Search for the cell housing the specified text and yield its (X, Y) center coordinate. 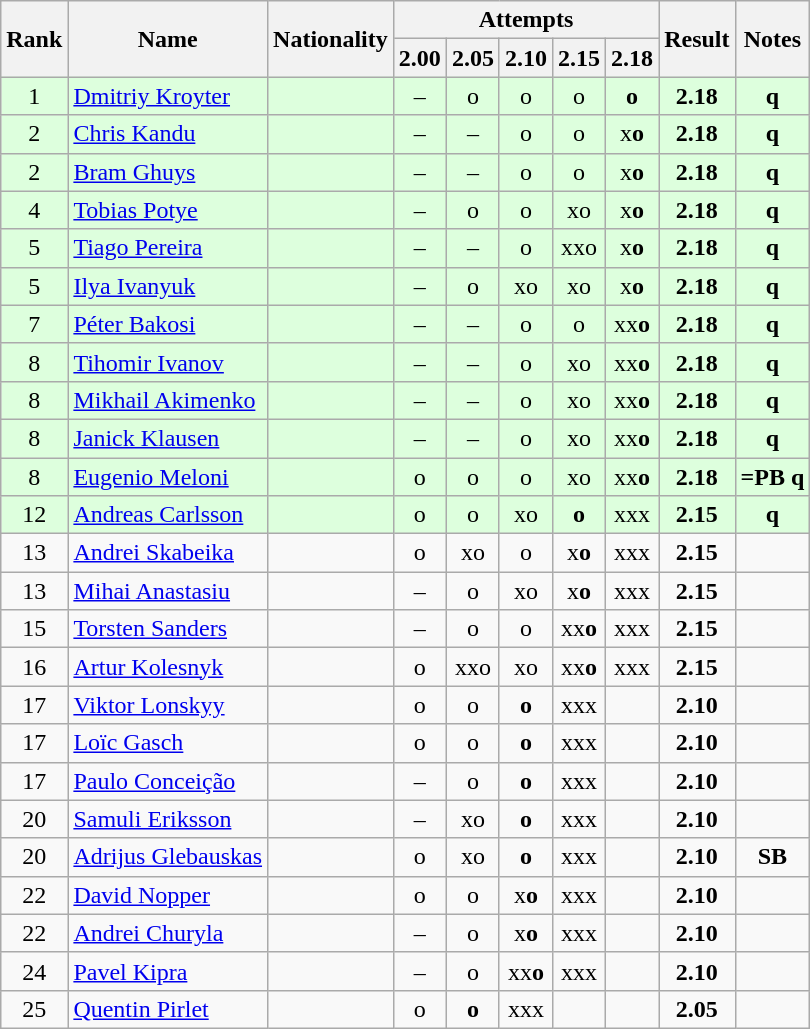
Nationality (331, 39)
Rank (34, 39)
2.00 (420, 58)
=PB q (772, 477)
Loïc Gasch (168, 743)
Dmitriy Kroyter (168, 96)
Name (168, 39)
Paulo Conceição (168, 781)
Andrei Churyla (168, 933)
Bram Ghuys (168, 172)
Torsten Sanders (168, 629)
Quentin Pirlet (168, 1009)
SB (772, 857)
4 (34, 210)
16 (34, 667)
12 (34, 515)
Viktor Lonskyy (168, 705)
Tihomir Ivanov (168, 362)
25 (34, 1009)
7 (34, 324)
Janick Klausen (168, 438)
Samuli Eriksson (168, 819)
1 (34, 96)
Adrijus Glebauskas (168, 857)
Ilya Ivanyuk (168, 286)
Mihai Anastasiu (168, 591)
Eugenio Meloni (168, 477)
15 (34, 629)
24 (34, 971)
Andrei Skabeika (168, 553)
Notes (772, 39)
Attempts (526, 20)
Result (697, 39)
Mikhail Akimenko (168, 400)
Tobias Potye (168, 210)
David Nopper (168, 895)
Chris Kandu (168, 134)
Artur Kolesnyk (168, 667)
Andreas Carlsson (168, 515)
Tiago Pereira (168, 248)
Péter Bakosi (168, 324)
Pavel Kipra (168, 971)
